Locate the cell with the specified text and output its [x, y] center coordinate. 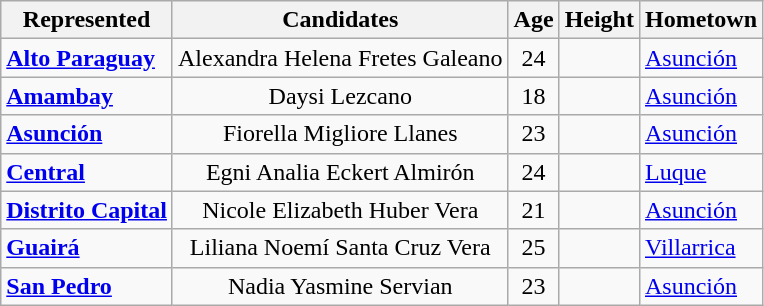
Nicole Elizabeth Huber Vera [340, 210]
18 [534, 96]
San Pedro [87, 286]
Central [87, 172]
Villarrica [700, 248]
Guairá [87, 248]
Liliana Noemí Santa Cruz Vera [340, 248]
Candidates [340, 20]
Hometown [700, 20]
Daysi Lezcano [340, 96]
Represented [87, 20]
Luque [700, 172]
Height [599, 20]
Distrito Capital [87, 210]
Age [534, 20]
25 [534, 248]
Egni Analia Eckert Almirón [340, 172]
Fiorella Migliore Llanes [340, 134]
Alto Paraguay [87, 58]
21 [534, 210]
Amambay [87, 96]
Alexandra Helena Fretes Galeano [340, 58]
Nadia Yasmine Servian [340, 286]
